Provide the [X, Y] coordinate of the cell's center where the given text is located.  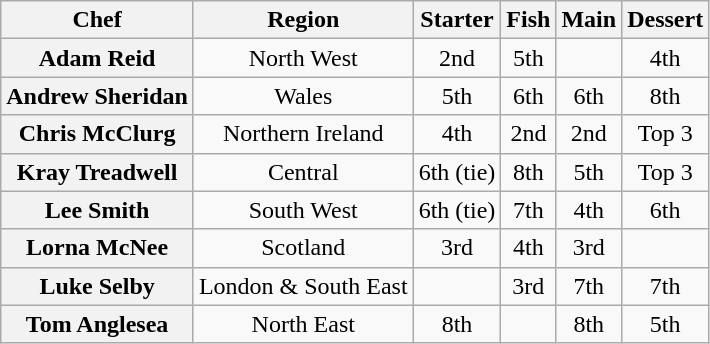
Scotland [303, 248]
Chef [98, 20]
Northern Ireland [303, 134]
North West [303, 58]
North East [303, 324]
Starter [457, 20]
Wales [303, 96]
Kray Treadwell [98, 172]
Chris McClurg [98, 134]
Lee Smith [98, 210]
Region [303, 20]
London & South East [303, 286]
Central [303, 172]
Lorna McNee [98, 248]
Main [589, 20]
South West [303, 210]
Fish [528, 20]
Tom Anglesea [98, 324]
Adam Reid [98, 58]
Luke Selby [98, 286]
Andrew Sheridan [98, 96]
Dessert [666, 20]
